Return the [X, Y] coordinate for the center point of the cell that contains the specified text.  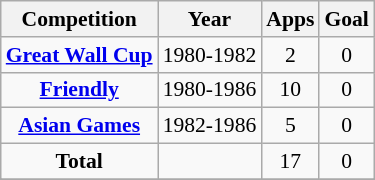
Total [80, 162]
Great Wall Cup [80, 55]
17 [290, 162]
2 [290, 55]
Friendly [80, 90]
1982-1986 [210, 126]
10 [290, 90]
Asian Games [80, 126]
Year [210, 19]
1980-1982 [210, 55]
Competition [80, 19]
5 [290, 126]
Goal [346, 19]
Apps [290, 19]
1980-1986 [210, 90]
